Locate the cell with the specified text and output its (X, Y) center coordinate. 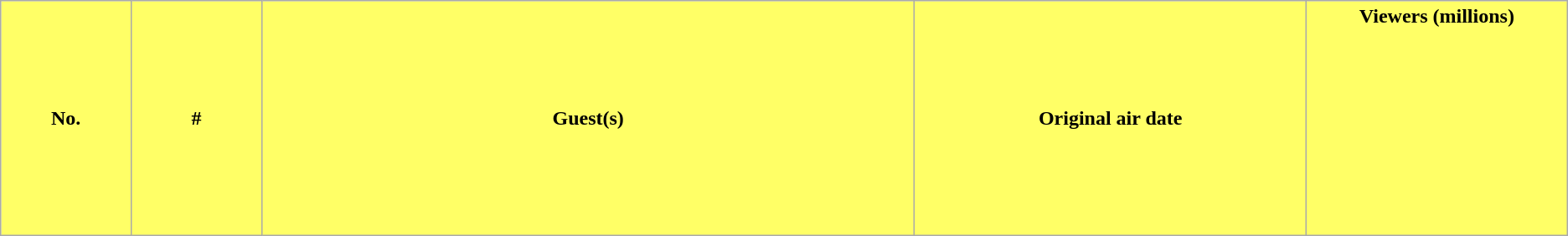
# (197, 119)
Guest(s) (588, 119)
Viewers (millions) (1436, 119)
No. (66, 119)
Original air date (1111, 119)
